Output the [x, y] coordinate of the center of the cell containing the given text.  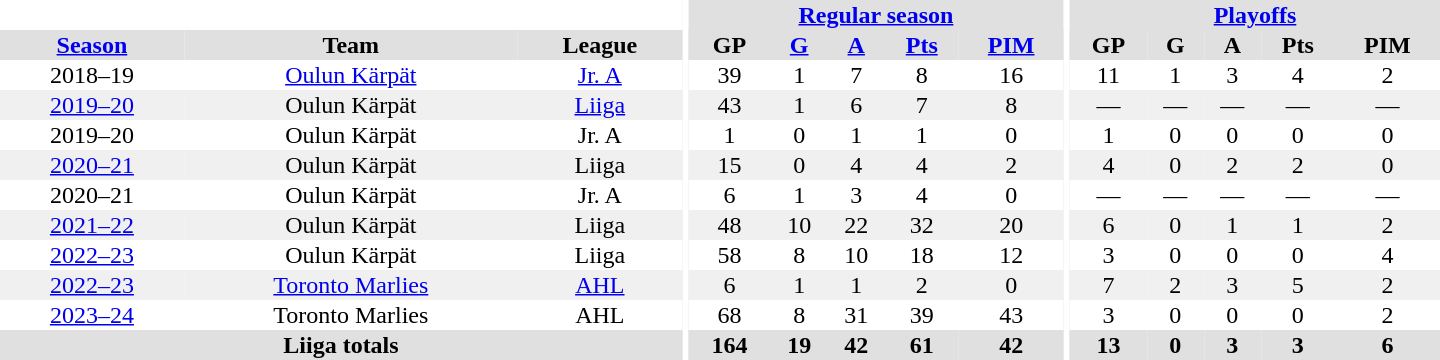
61 [922, 345]
Playoffs [1255, 15]
5 [1298, 285]
68 [729, 315]
32 [922, 225]
164 [729, 345]
31 [856, 315]
2021–22 [92, 225]
16 [1012, 75]
Liiga totals [341, 345]
League [600, 45]
58 [729, 255]
18 [922, 255]
Regular season [876, 15]
2023–24 [92, 315]
2018–19 [92, 75]
Team [351, 45]
20 [1012, 225]
22 [856, 225]
12 [1012, 255]
19 [800, 345]
48 [729, 225]
15 [729, 165]
Season [92, 45]
11 [1108, 75]
13 [1108, 345]
